Return the (x, y) coordinate for the center point of the cell that contains the specified text.  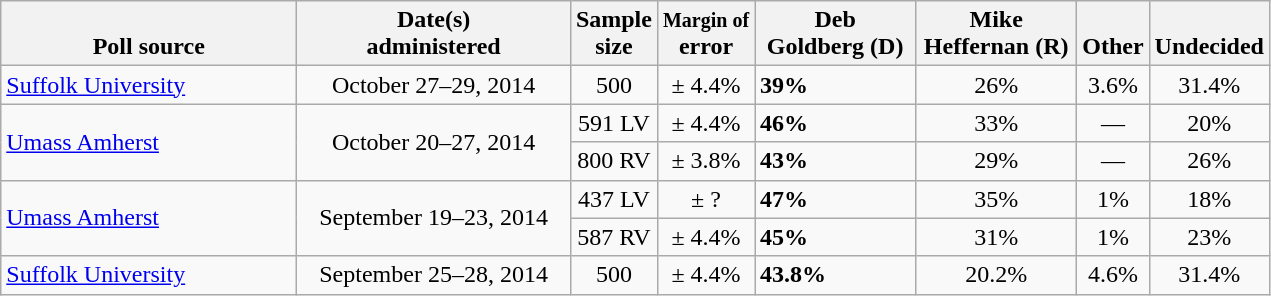
591 LV (614, 123)
20% (1209, 123)
800 RV (614, 161)
31% (996, 237)
47% (836, 199)
October 20–27, 2014 (434, 142)
43% (836, 161)
437 LV (614, 199)
± ? (706, 199)
33% (996, 123)
46% (836, 123)
Other (1113, 34)
Margin oferror (706, 34)
DebGoldberg (D) (836, 34)
October 27–29, 2014 (434, 85)
4.6% (1113, 275)
Date(s)administered (434, 34)
35% (996, 199)
587 RV (614, 237)
September 19–23, 2014 (434, 218)
MikeHeffernan (R) (996, 34)
Undecided (1209, 34)
Poll source (149, 34)
± 3.8% (706, 161)
20.2% (996, 275)
Samplesize (614, 34)
39% (836, 85)
September 25–28, 2014 (434, 275)
3.6% (1113, 85)
29% (996, 161)
45% (836, 237)
43.8% (836, 275)
18% (1209, 199)
23% (1209, 237)
